For the text-containing cell, return its midpoint in (x, y) coordinate format. 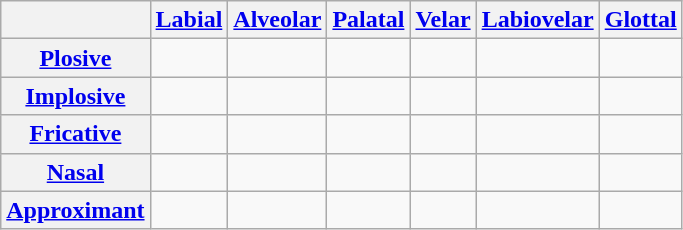
Alveolar (278, 20)
Velar (443, 20)
Implosive (76, 96)
Glottal (640, 20)
Approximant (76, 210)
Labiovelar (538, 20)
Plosive (76, 58)
Labial (189, 20)
Fricative (76, 134)
Nasal (76, 172)
Palatal (368, 20)
